Scan for the cell matching the given text and deliver its (X, Y) coordinate at center. 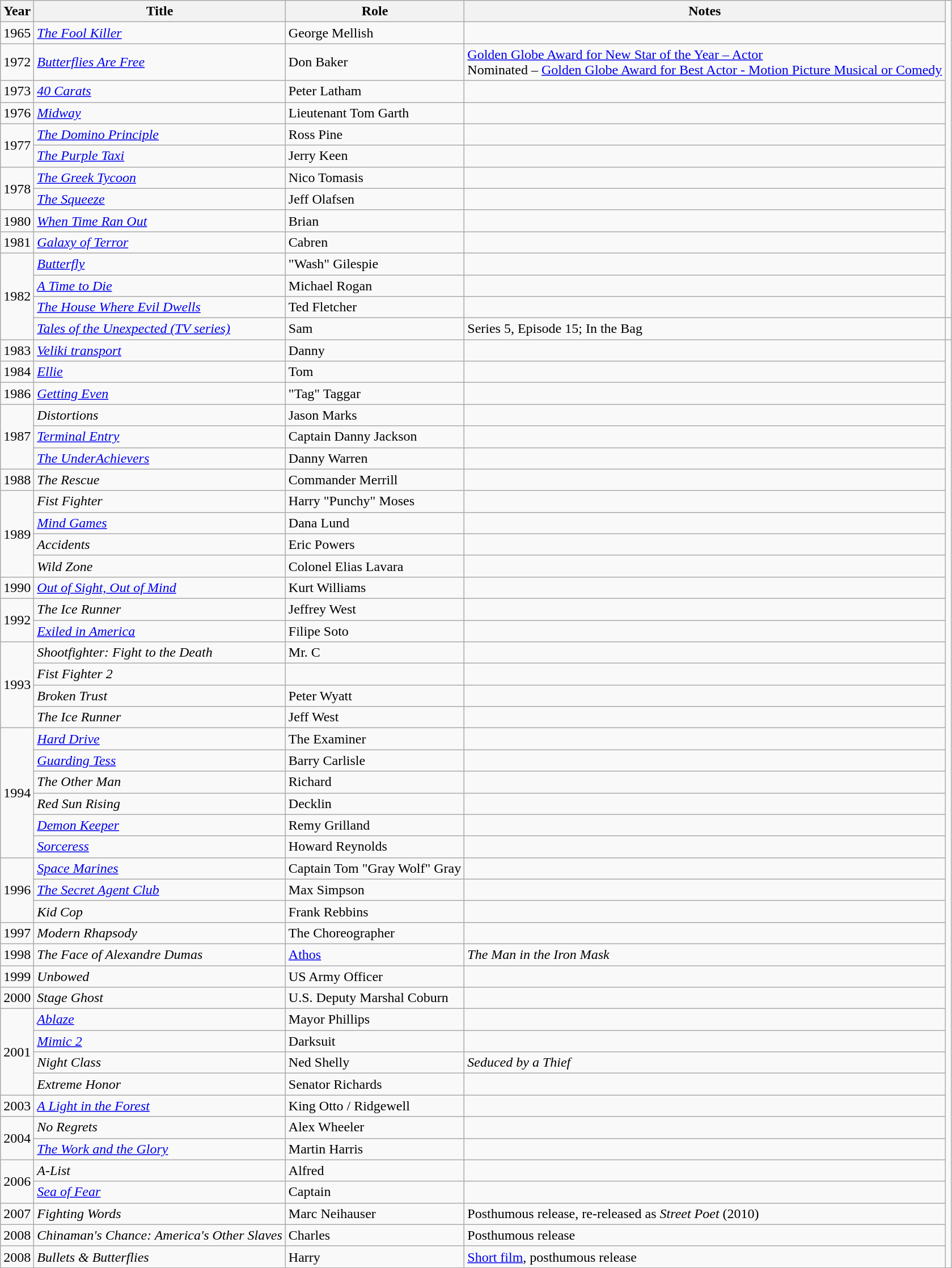
The House Where Evil Dwells (160, 307)
Michael Rogan (374, 285)
1982 (17, 296)
The UnderAchievers (160, 458)
Fighting Words (160, 1214)
Getting Even (160, 394)
Danny Warren (374, 458)
Peter Wyatt (374, 696)
Exiled in America (160, 631)
1992 (17, 620)
2000 (17, 998)
Alex Wheeler (374, 1127)
1983 (17, 350)
Charles (374, 1235)
Hard Drive (160, 739)
Mind Games (160, 523)
The Fool Killer (160, 33)
Captain Danny Jackson (374, 437)
When Time Ran Out (160, 221)
1972 (17, 62)
Jeffrey West (374, 609)
U.S. Deputy Marshal Coburn (374, 998)
1981 (17, 242)
The Choreographer (374, 933)
Commander Merrill (374, 480)
The Examiner (374, 739)
Terminal Entry (160, 437)
Ned Shelly (374, 1063)
Eric Powers (374, 544)
Night Class (160, 1063)
No Regrets (160, 1127)
Fist Fighter 2 (160, 674)
Max Simpson (374, 890)
Jeff West (374, 717)
1984 (17, 372)
Danny (374, 350)
Nico Tomasis (374, 177)
Frank Rebbins (374, 911)
The Greek Tycoon (160, 177)
Stage Ghost (160, 998)
Peter Latham (374, 91)
Harry (374, 1257)
The Other Man (160, 782)
1980 (17, 221)
Bullets & Butterflies (160, 1257)
US Army Officer (374, 976)
A-List (160, 1170)
Lieutenant Tom Garth (374, 113)
"Wash" Gilespie (374, 264)
The Rescue (160, 480)
1997 (17, 933)
Red Sun Rising (160, 804)
Butterflies Are Free (160, 62)
A Light in the Forest (160, 1106)
1994 (17, 793)
Year (17, 11)
2004 (17, 1138)
Series 5, Episode 15; In the Bag (705, 329)
Ablaze (160, 1020)
Accidents (160, 544)
Captain Tom "Gray Wolf" Gray (374, 868)
Jeff Olafsen (374, 199)
Alfred (374, 1170)
Midway (160, 113)
Space Marines (160, 868)
Cabren (374, 242)
The Domino Principle (160, 134)
Athos (374, 954)
1976 (17, 113)
1986 (17, 394)
Demon Keeper (160, 825)
George Mellish (374, 33)
1998 (17, 954)
Galaxy of Terror (160, 242)
Howard Reynolds (374, 847)
2006 (17, 1181)
King Otto / Ridgewell (374, 1106)
The Man in the Iron Mask (705, 954)
The Squeeze (160, 199)
1978 (17, 188)
Title (160, 11)
Marc Neihauser (374, 1214)
40 Carats (160, 91)
Captain (374, 1192)
1965 (17, 33)
Tom (374, 372)
Kid Cop (160, 911)
Colonel Elias Lavara (374, 566)
1987 (17, 437)
1977 (17, 145)
Posthumous release, re-released as Street Poet (2010) (705, 1214)
Shootfighter: Fight to the Death (160, 653)
1973 (17, 91)
Tales of the Unexpected (TV series) (160, 329)
Out of Sight, Out of Mind (160, 587)
Sorceress (160, 847)
Ted Fletcher (374, 307)
Sea of Fear (160, 1192)
Seduced by a Thief (705, 1063)
2003 (17, 1106)
Role (374, 11)
Short film, posthumous release (705, 1257)
Distortions (160, 415)
Mayor Phillips (374, 1020)
The Face of Alexandre Dumas (160, 954)
Wild Zone (160, 566)
Extreme Honor (160, 1084)
Posthumous release (705, 1235)
Barry Carlisle (374, 760)
Modern Rhapsody (160, 933)
Sam (374, 329)
Darksuit (374, 1041)
The Purple Taxi (160, 156)
Ross Pine (374, 134)
Jerry Keen (374, 156)
Dana Lund (374, 523)
1999 (17, 976)
Butterfly (160, 264)
Chinaman's Chance: America's Other Slaves (160, 1235)
Mr. C (374, 653)
1989 (17, 534)
Unbowed (160, 976)
Martin Harris (374, 1149)
Broken Trust (160, 696)
Jason Marks (374, 415)
1988 (17, 480)
Brian (374, 221)
Notes (705, 11)
Remy Grilland (374, 825)
Richard (374, 782)
Don Baker (374, 62)
"Tag" Taggar (374, 394)
The Work and the Glory (160, 1149)
A Time to Die (160, 285)
1993 (17, 685)
Golden Globe Award for New Star of the Year – ActorNominated – Golden Globe Award for Best Actor - Motion Picture Musical or Comedy (705, 62)
Decklin (374, 804)
Harry "Punchy" Moses (374, 501)
Filipe Soto (374, 631)
Kurt Williams (374, 587)
Fist Fighter (160, 501)
Veliki transport (160, 350)
1990 (17, 587)
Senator Richards (374, 1084)
Mimic 2 (160, 1041)
The Secret Agent Club (160, 890)
Ellie (160, 372)
2001 (17, 1052)
1996 (17, 890)
2007 (17, 1214)
Guarding Tess (160, 760)
